Scan for the cell matching the given text and deliver its [x, y] coordinate at center. 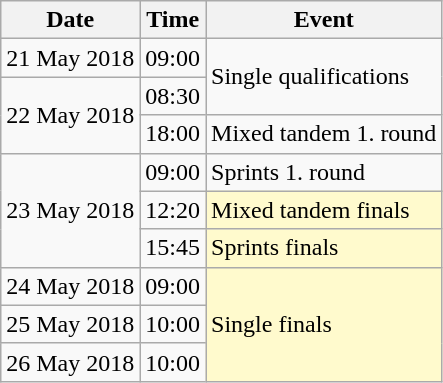
Event [324, 20]
Single finals [324, 324]
Mixed tandem 1. round [324, 134]
21 May 2018 [70, 58]
Date [70, 20]
18:00 [173, 134]
15:45 [173, 248]
12:20 [173, 210]
Sprints finals [324, 248]
Time [173, 20]
24 May 2018 [70, 286]
Single qualifications [324, 77]
22 May 2018 [70, 115]
08:30 [173, 96]
25 May 2018 [70, 324]
23 May 2018 [70, 210]
Mixed tandem finals [324, 210]
26 May 2018 [70, 362]
Sprints 1. round [324, 172]
